Return the (x, y) coordinate for the center point of the cell that contains the specified text.  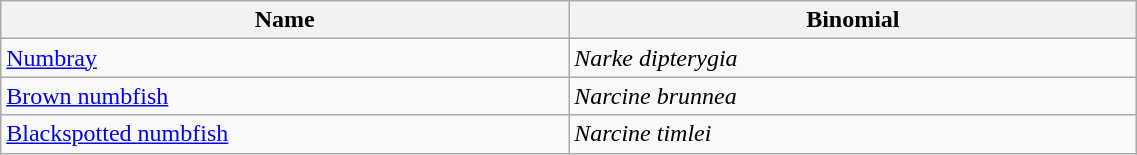
Binomial (853, 20)
Narcine timlei (853, 134)
Blackspotted numbfish (285, 134)
Name (285, 20)
Narke dipterygia (853, 58)
Brown numbfish (285, 96)
Numbray (285, 58)
Narcine brunnea (853, 96)
